For the text-containing cell, return its midpoint in (X, Y) coordinate format. 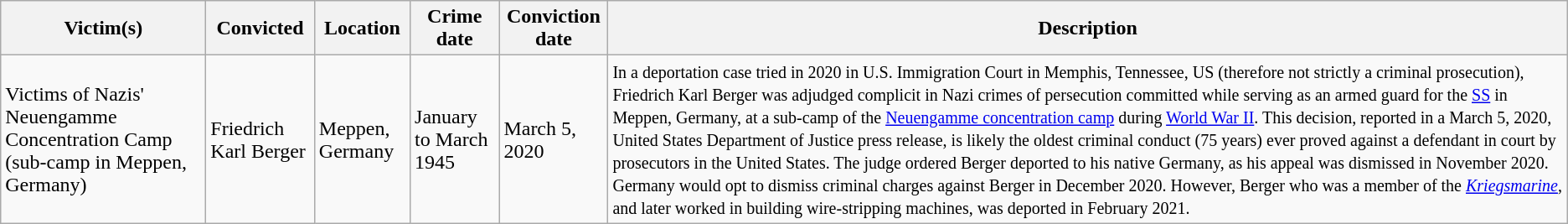
Meppen, Germany (362, 139)
Description (1087, 29)
Conviction date (554, 29)
Victims of Nazis' Neuengamme Concentration Camp (sub-camp in Meppen, Germany) (104, 139)
Convicted (260, 29)
March 5, 2020 (554, 139)
January to March 1945 (455, 139)
Friedrich Karl Berger (260, 139)
Victim(s) (104, 29)
Location (362, 29)
Crime date (455, 29)
